Capture the cell that displays the provided text and extract its (x, y) central coordinate. 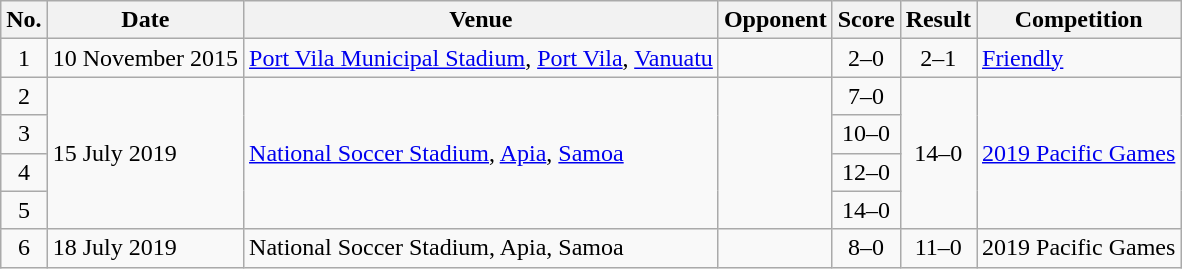
Date (145, 20)
12–0 (866, 172)
5 (24, 210)
Score (866, 20)
Result (938, 20)
10 November 2015 (145, 58)
10–0 (866, 134)
1 (24, 58)
11–0 (938, 248)
18 July 2019 (145, 248)
4 (24, 172)
8–0 (866, 248)
2–1 (938, 58)
15 July 2019 (145, 153)
3 (24, 134)
No. (24, 20)
7–0 (866, 96)
Friendly (1078, 58)
6 (24, 248)
Port Vila Municipal Stadium, Port Vila, Vanuatu (482, 58)
Competition (1078, 20)
2–0 (866, 58)
Venue (482, 20)
Opponent (775, 20)
2 (24, 96)
